Extract the (x, y) coordinate from the center of the cell holding the provided text.  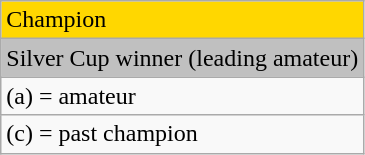
Champion (182, 20)
(c) = past champion (182, 134)
Silver Cup winner (leading amateur) (182, 58)
(a) = amateur (182, 96)
